Provide the [x, y] coordinate of the cell's center where the given text is located.  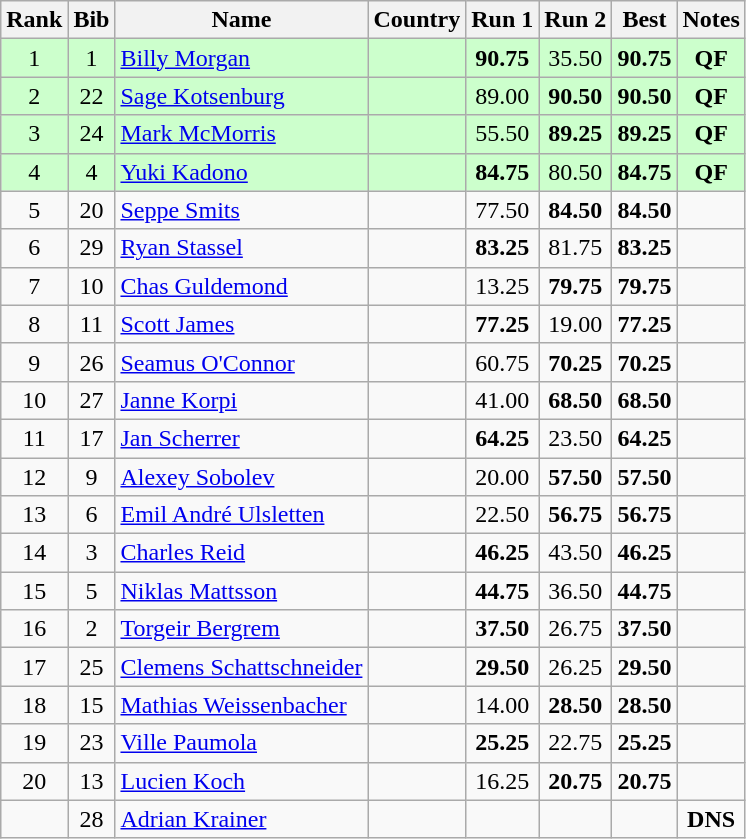
7 [34, 286]
Jan Scherrer [242, 438]
24 [92, 134]
Yuki Kadono [242, 172]
Scott James [242, 324]
Torgeir Bergrem [242, 629]
16 [34, 629]
20.00 [502, 477]
Adrian Krainer [242, 819]
Mathias Weissenbacher [242, 705]
Sage Kotsenburg [242, 96]
23 [92, 743]
22 [92, 96]
Seamus O'Connor [242, 362]
Emil André Ulsletten [242, 515]
Name [242, 20]
27 [92, 400]
26.75 [576, 629]
Clemens Schattschneider [242, 667]
14 [34, 553]
28 [92, 819]
Charles Reid [242, 553]
Chas Guldemond [242, 286]
26.25 [576, 667]
Country [417, 20]
22.75 [576, 743]
Run 2 [576, 20]
Lucien Koch [242, 781]
16.25 [502, 781]
8 [34, 324]
Bib [92, 20]
13.25 [502, 286]
80.50 [576, 172]
12 [34, 477]
Best [644, 20]
Seppe Smits [242, 210]
26 [92, 362]
19 [34, 743]
55.50 [502, 134]
Notes [711, 20]
14.00 [502, 705]
36.50 [576, 591]
DNS [711, 819]
Rank [34, 20]
41.00 [502, 400]
89.00 [502, 96]
Ville Paumola [242, 743]
23.50 [576, 438]
Billy Morgan [242, 58]
Niklas Mattsson [242, 591]
Mark McMorris [242, 134]
Alexey Sobolev [242, 477]
19.00 [576, 324]
Run 1 [502, 20]
43.50 [576, 553]
18 [34, 705]
29 [92, 248]
22.50 [502, 515]
35.50 [576, 58]
81.75 [576, 248]
25 [92, 667]
60.75 [502, 362]
77.50 [502, 210]
Ryan Stassel [242, 248]
Janne Korpi [242, 400]
